Find where the given text appears and provide that cell's center as (x, y) coordinate. 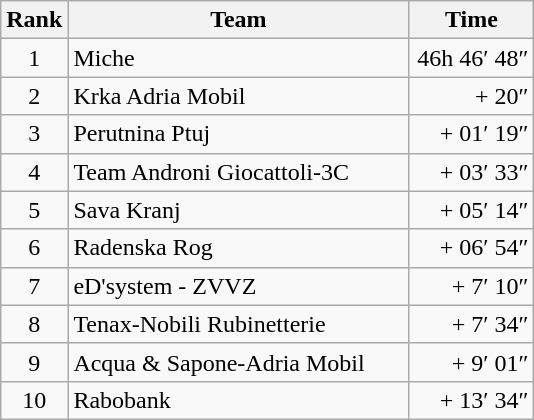
Time (472, 20)
9 (34, 362)
+ 20″ (472, 96)
5 (34, 210)
Krka Adria Mobil (238, 96)
3 (34, 134)
Sava Kranj (238, 210)
4 (34, 172)
Radenska Rog (238, 248)
1 (34, 58)
8 (34, 324)
+ 9′ 01″ (472, 362)
Perutnina Ptuj (238, 134)
+ 01′ 19″ (472, 134)
+ 7′ 10″ (472, 286)
Acqua & Sapone-Adria Mobil (238, 362)
Rabobank (238, 400)
10 (34, 400)
+ 06′ 54″ (472, 248)
2 (34, 96)
eD'system - ZVVZ (238, 286)
46h 46′ 48″ (472, 58)
+ 03′ 33″ (472, 172)
+ 05′ 14″ (472, 210)
Miche (238, 58)
Team Androni Giocattoli-3C (238, 172)
+ 7′ 34″ (472, 324)
Tenax-Nobili Rubinetterie (238, 324)
Team (238, 20)
7 (34, 286)
Rank (34, 20)
6 (34, 248)
+ 13′ 34″ (472, 400)
